Extract the [X, Y] coordinate from the center of the cell holding the provided text.  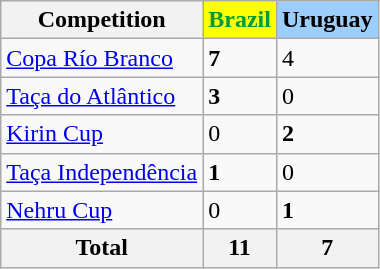
3 [240, 96]
Uruguay [327, 20]
Brazil [240, 20]
Copa Río Branco [102, 58]
Kirin Cup [102, 134]
Taça do Atlântico [102, 96]
2 [327, 134]
Taça Independência [102, 172]
11 [240, 248]
4 [327, 58]
Total [102, 248]
Nehru Cup [102, 210]
Competition [102, 20]
